Extract the [X, Y] coordinate from the center of the cell holding the provided text.  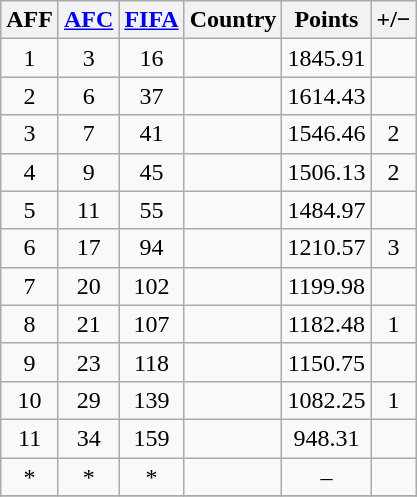
107 [152, 324]
4 [30, 172]
+/− [394, 20]
Country [233, 20]
41 [152, 134]
1546.46 [326, 134]
34 [88, 438]
17 [88, 248]
AFF [30, 20]
1082.25 [326, 400]
1199.98 [326, 286]
– [326, 477]
45 [152, 172]
21 [88, 324]
1182.48 [326, 324]
29 [88, 400]
20 [88, 286]
37 [152, 96]
1845.91 [326, 58]
118 [152, 362]
1614.43 [326, 96]
55 [152, 210]
5 [30, 210]
23 [88, 362]
1484.97 [326, 210]
1506.13 [326, 172]
159 [152, 438]
8 [30, 324]
FIFA [152, 20]
1150.75 [326, 362]
1210.57 [326, 248]
94 [152, 248]
10 [30, 400]
948.31 [326, 438]
139 [152, 400]
AFC [88, 20]
Points [326, 20]
102 [152, 286]
16 [152, 58]
